Identify which cell holds the provided text, then report its (x, y) central coordinate. 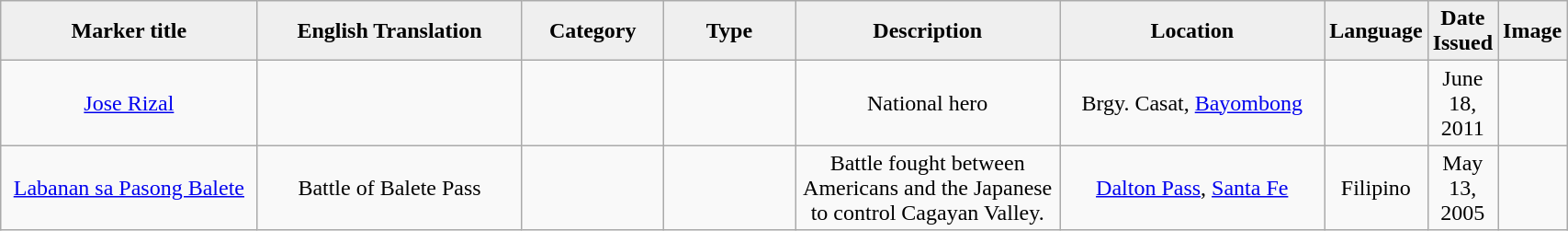
Brgy. Casat, Bayombong (1192, 103)
Marker title (129, 31)
Dalton Pass, Santa Fe (1192, 188)
English Translation (389, 31)
Image (1532, 31)
Battle of Balete Pass (389, 188)
National hero (928, 103)
Description (928, 31)
Category (592, 31)
Language (1376, 31)
Filipino (1376, 188)
Type (729, 31)
June 18, 2011 (1462, 103)
Labanan sa Pasong Balete (129, 188)
Date Issued (1462, 31)
Location (1192, 31)
Battle fought between Americans and the Japanese to control Cagayan Valley. (928, 188)
May 13, 2005 (1462, 188)
Jose Rizal (129, 103)
